Identify which cell holds the provided text, then report its [X, Y] central coordinate. 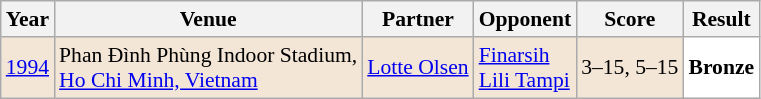
Partner [418, 19]
Lotte Olsen [418, 68]
Finarsih Lili Tampi [526, 68]
Result [721, 19]
Opponent [526, 19]
1994 [28, 68]
Score [630, 19]
Phan Đình Phùng Indoor Stadium,Ho Chi Minh, Vietnam [208, 68]
Bronze [721, 68]
3–15, 5–15 [630, 68]
Year [28, 19]
Venue [208, 19]
